Provide the [x, y] coordinate of the cell's center where the given text is located.  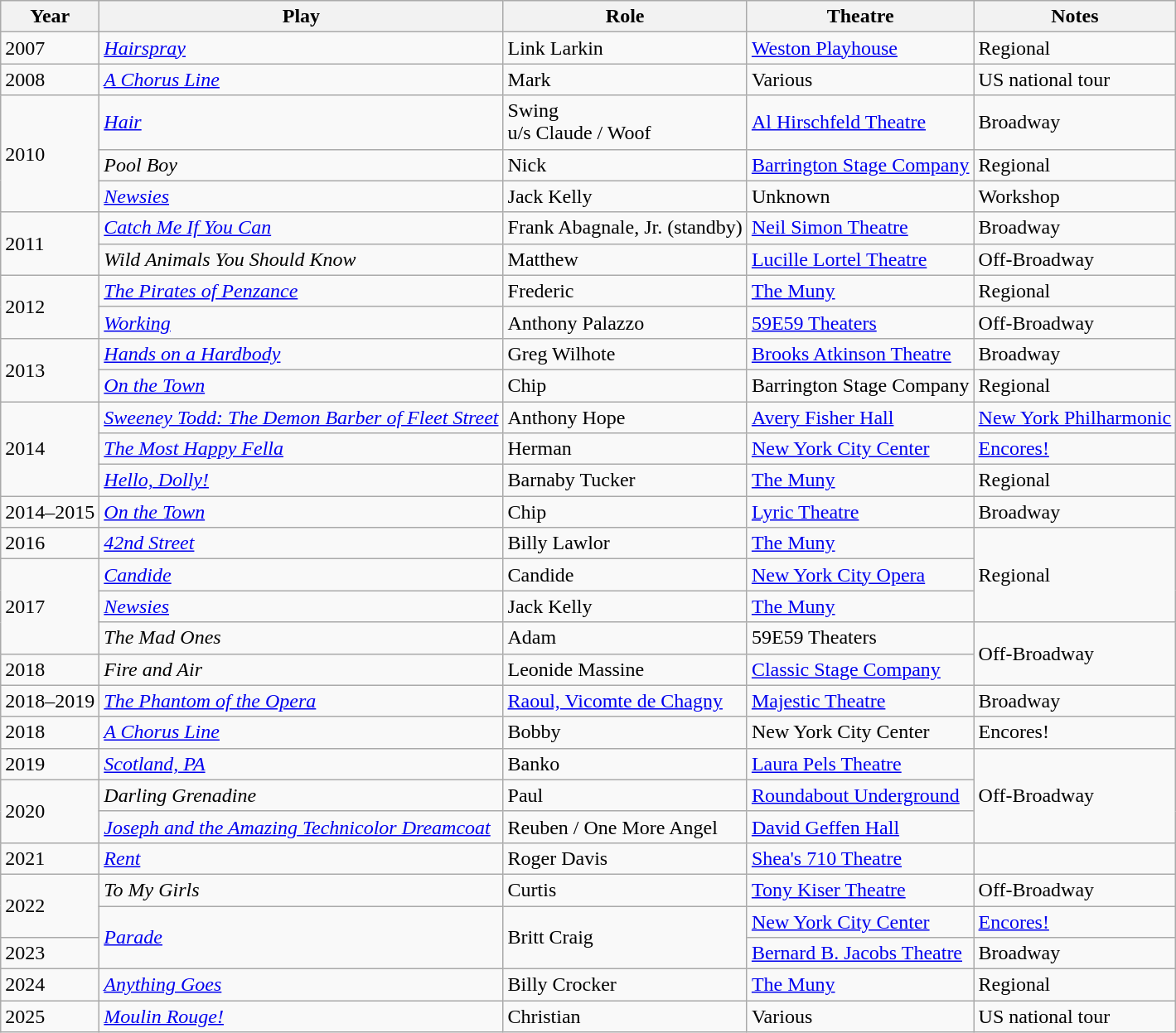
Roger Davis [625, 858]
Frank Abagnale, Jr. (standby) [625, 228]
Swingu/s Claude / Woof [625, 123]
Lyric Theatre [860, 512]
Hairspray [302, 48]
Anthony Hope [625, 417]
2008 [50, 80]
Fire and Air [302, 669]
The Mad Ones [302, 638]
2023 [50, 953]
2012 [50, 307]
2018–2019 [50, 701]
Unknown [860, 196]
Notes [1075, 17]
2011 [50, 244]
Pool Boy [302, 165]
Neil Simon Theatre [860, 228]
2019 [50, 764]
Brooks Atkinson Theatre [860, 354]
Working [302, 322]
Wild Animals You Should Know [302, 259]
Leonide Massine [625, 669]
2014 [50, 448]
Banko [625, 764]
Raoul, Vicomte de Chagny [625, 701]
New York Philharmonic [1075, 417]
2016 [50, 543]
Parade [302, 938]
Billy Crocker [625, 985]
Adam [625, 638]
Anthony Palazzo [625, 322]
Shea's 710 Theatre [860, 858]
2010 [50, 154]
Lucille Lortel Theatre [860, 259]
Bernard B. Jacobs Theatre [860, 953]
2013 [50, 369]
Mark [625, 80]
Matthew [625, 259]
Tony Kiser Theatre [860, 890]
Nick [625, 165]
Rent [302, 858]
2014–2015 [50, 512]
Reuben / One More Angel [625, 827]
Billy Lawlor [625, 543]
Weston Playhouse [860, 48]
Greg Wilhote [625, 354]
Role [625, 17]
Hello, Dolly! [302, 480]
Year [50, 17]
Scotland, PA [302, 764]
Paul [625, 795]
Sweeney Todd: The Demon Barber of Fleet Street [302, 417]
Britt Craig [625, 938]
Joseph and the Amazing Technicolor Dreamcoat [302, 827]
Theatre [860, 17]
Roundabout Underground [860, 795]
To My Girls [302, 890]
Anything Goes [302, 985]
Darling Grenadine [302, 795]
Avery Fisher Hall [860, 417]
2020 [50, 811]
David Geffen Hall [860, 827]
Barnaby Tucker [625, 480]
Catch Me If You Can [302, 228]
Hair [302, 123]
2025 [50, 1016]
The Most Happy Fella [302, 449]
Play [302, 17]
Laura Pels Theatre [860, 764]
Frederic [625, 291]
2017 [50, 606]
Link Larkin [625, 48]
42nd Street [302, 543]
New York City Opera [860, 575]
Herman [625, 449]
2022 [50, 905]
Christian [625, 1016]
2024 [50, 985]
Moulin Rouge! [302, 1016]
Majestic Theatre [860, 701]
Classic Stage Company [860, 669]
Bobby [625, 732]
Al Hirschfeld Theatre [860, 123]
The Pirates of Penzance [302, 291]
2021 [50, 858]
Workshop [1075, 196]
Hands on a Hardbody [302, 354]
Curtis [625, 890]
The Phantom of the Opera [302, 701]
2007 [50, 48]
